Find where the given text appears and provide that cell's center as (x, y) coordinate. 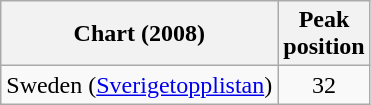
Sweden (Sverigetopplistan) (140, 85)
32 (324, 85)
Peakposition (324, 34)
Chart (2008) (140, 34)
